Provide the (X, Y) coordinate of the cell's center where the given text is located.  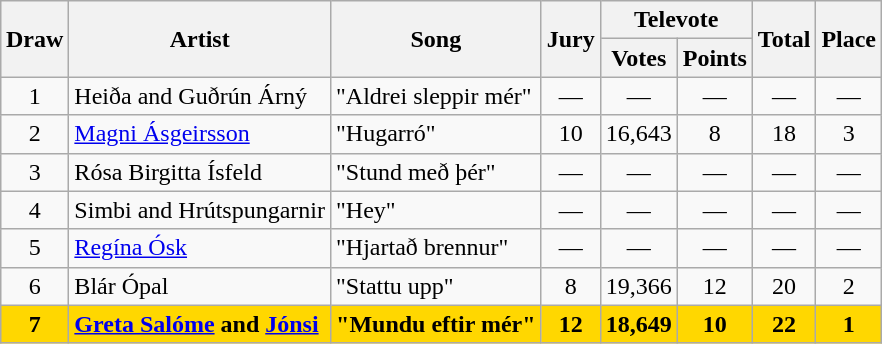
"Hugarró" (436, 134)
"Hjartað brennur" (436, 248)
5 (34, 248)
19,366 (638, 286)
16,643 (638, 134)
Points (714, 58)
"Mundu eftir mér" (436, 324)
Draw (34, 39)
Televote (676, 20)
Heiða and Guðrún Árný (200, 96)
Greta Salóme and Jónsi (200, 324)
"Stattu upp" (436, 286)
7 (34, 324)
6 (34, 286)
Blár Ópal (200, 286)
Simbi and Hrútspungarnir (200, 210)
20 (784, 286)
"Aldrei sleppir mér" (436, 96)
"Hey" (436, 210)
Artist (200, 39)
Song (436, 39)
Votes (638, 58)
Rósa Birgitta Ísfeld (200, 172)
"Stund með þér" (436, 172)
4 (34, 210)
Total (784, 39)
Place (849, 39)
Jury (570, 39)
22 (784, 324)
18 (784, 134)
Regína Ósk (200, 248)
Magni Ásgeirsson (200, 134)
18,649 (638, 324)
